Return (x, y) of the center of cell containing provided text 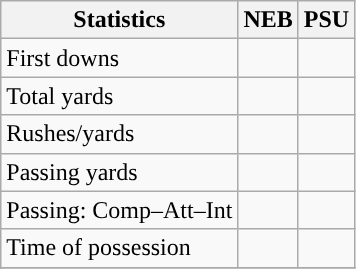
First downs (120, 58)
Passing: Comp–Att–Int (120, 210)
Time of possession (120, 248)
Passing yards (120, 172)
Statistics (120, 20)
Total yards (120, 96)
PSU (326, 20)
Rushes/yards (120, 134)
NEB (268, 20)
